Find where the given text appears and provide that cell's center as [X, Y] coordinate. 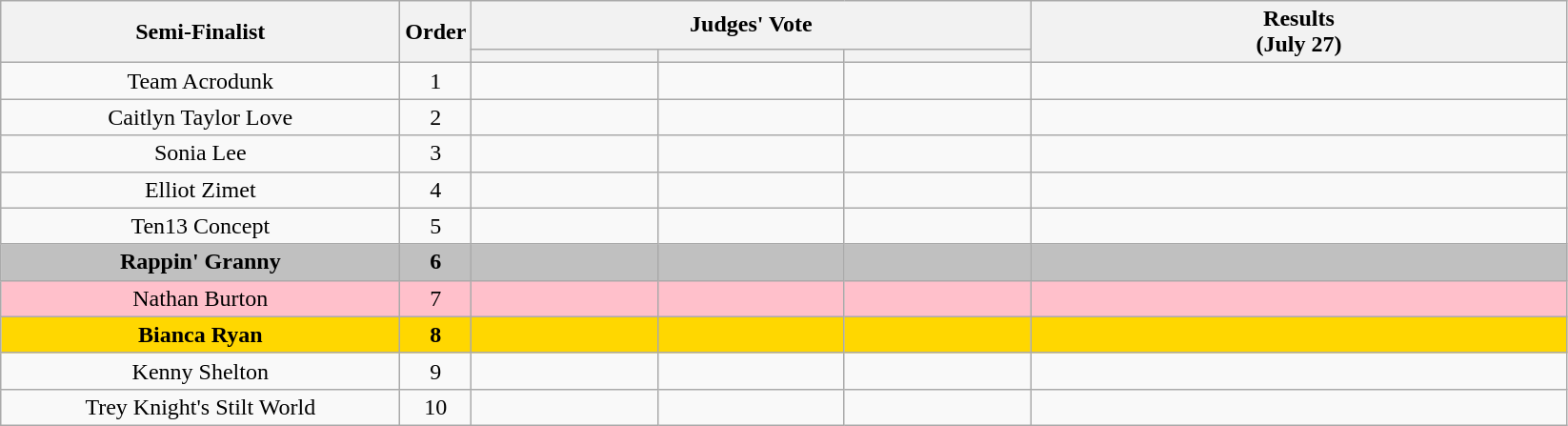
Ten13 Concept [200, 226]
Nathan Burton [200, 298]
Judges' Vote [751, 25]
9 [436, 371]
6 [436, 262]
Kenny Shelton [200, 371]
7 [436, 298]
Rappin' Granny [200, 262]
1 [436, 81]
Semi-Finalist [200, 32]
Sonia Lee [200, 153]
3 [436, 153]
Elliot Zimet [200, 190]
10 [436, 407]
Team Acrodunk [200, 81]
Caitlyn Taylor Love [200, 117]
4 [436, 190]
Order [436, 32]
Results (July 27) [1299, 32]
5 [436, 226]
Trey Knight's Stilt World [200, 407]
8 [436, 335]
Bianca Ryan [200, 335]
2 [436, 117]
